From the cell containing the given text, extract its center point as (X, Y) coordinate. 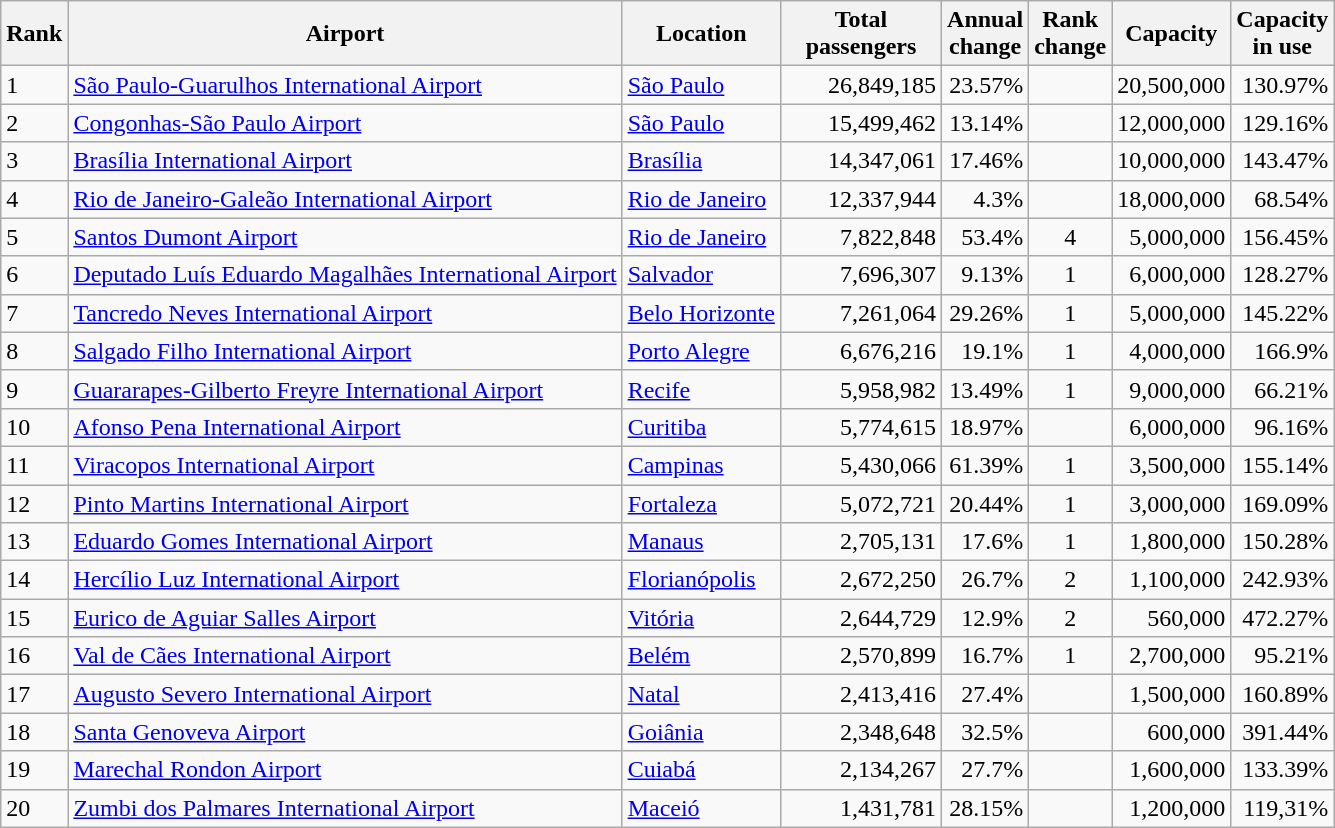
7,696,307 (860, 275)
Hercílio Luz International Airport (345, 580)
23.57% (986, 85)
28.15% (986, 808)
27.7% (986, 770)
17.6% (986, 542)
128.27% (1282, 275)
Annualchange (986, 34)
150.28% (1282, 542)
242.93% (1282, 580)
Recife (701, 389)
17.46% (986, 161)
156.45% (1282, 237)
13.49% (986, 389)
12,000,000 (1172, 123)
3,000,000 (1172, 503)
169.09% (1282, 503)
26.7% (986, 580)
1,100,000 (1172, 580)
Fortaleza (701, 503)
Cuiabá (701, 770)
5 (34, 237)
Val de Cães International Airport (345, 656)
143.47% (1282, 161)
145.22% (1282, 313)
Congonhas-São Paulo Airport (345, 123)
Salvador (701, 275)
2,700,000 (1172, 656)
4,000,000 (1172, 351)
19 (34, 770)
Salgado Filho International Airport (345, 351)
2,672,250 (860, 580)
São Paulo-Guarulhos International Airport (345, 85)
29.26% (986, 313)
Rankchange (1070, 34)
6,676,216 (860, 351)
2,644,729 (860, 618)
9 (34, 389)
Capacity (1172, 34)
2,348,648 (860, 732)
26,849,185 (860, 85)
5,072,721 (860, 503)
Viracopos International Airport (345, 465)
18 (34, 732)
8 (34, 351)
20 (34, 808)
119,31% (1282, 808)
7,261,064 (860, 313)
4.3% (986, 199)
130.97% (1282, 85)
472.27% (1282, 618)
3 (34, 161)
96.16% (1282, 427)
9.13% (986, 275)
Natal (701, 694)
Tancredo Neves International Airport (345, 313)
5,958,982 (860, 389)
Deputado Luís Eduardo Magalhães International Airport (345, 275)
600,000 (1172, 732)
Airport (345, 34)
160.89% (1282, 694)
18.97% (986, 427)
560,000 (1172, 618)
19.1% (986, 351)
Maceió (701, 808)
Santos Dumont Airport (345, 237)
10 (34, 427)
5,774,615 (860, 427)
Eduardo Gomes International Airport (345, 542)
2,413,416 (860, 694)
Brasília International Airport (345, 161)
11 (34, 465)
Zumbi dos Palmares International Airport (345, 808)
16.7% (986, 656)
95.21% (1282, 656)
7,822,848 (860, 237)
Florianópolis (701, 580)
13 (34, 542)
1,500,000 (1172, 694)
Marechal Rondon Airport (345, 770)
61.39% (986, 465)
Guararapes-Gilberto Freyre International Airport (345, 389)
129.16% (1282, 123)
20.44% (986, 503)
7 (34, 313)
1,200,000 (1172, 808)
Belém (701, 656)
68.54% (1282, 199)
2,570,899 (860, 656)
133.39% (1282, 770)
27.4% (986, 694)
Manaus (701, 542)
166.9% (1282, 351)
Pinto Martins International Airport (345, 503)
Augusto Severo International Airport (345, 694)
Location (701, 34)
2,134,267 (860, 770)
12,337,944 (860, 199)
66.21% (1282, 389)
15 (34, 618)
12.9% (986, 618)
Vitória (701, 618)
Eurico de Aguiar Salles Airport (345, 618)
20,500,000 (1172, 85)
1,431,781 (860, 808)
5,430,066 (860, 465)
1,800,000 (1172, 542)
18,000,000 (1172, 199)
2,705,131 (860, 542)
Curitiba (701, 427)
16 (34, 656)
3,500,000 (1172, 465)
Capacityin use (1282, 34)
14,347,061 (860, 161)
Goiânia (701, 732)
Afonso Pena International Airport (345, 427)
6 (34, 275)
12 (34, 503)
155.14% (1282, 465)
Belo Horizonte (701, 313)
391.44% (1282, 732)
14 (34, 580)
1,600,000 (1172, 770)
Rank (34, 34)
32.5% (986, 732)
Rio de Janeiro-Galeão International Airport (345, 199)
Brasília (701, 161)
10,000,000 (1172, 161)
17 (34, 694)
53.4% (986, 237)
Campinas (701, 465)
Totalpassengers (860, 34)
Santa Genoveva Airport (345, 732)
13.14% (986, 123)
9,000,000 (1172, 389)
15,499,462 (860, 123)
Porto Alegre (701, 351)
